Return the [X, Y] coordinate for the center point of the cell that contains the specified text.  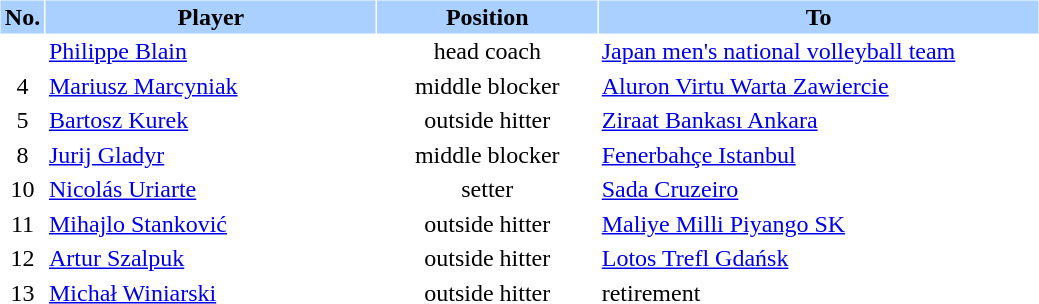
12 [22, 258]
Fenerbahçe Istanbul [819, 154]
Jurij Gladyr [211, 154]
No. [22, 16]
8 [22, 154]
5 [22, 120]
Artur Szalpuk [211, 258]
Sada Cruzeiro [819, 190]
Ziraat Bankası Ankara [819, 120]
Position [487, 16]
Mihajlo Stanković [211, 224]
Philippe Blain [211, 52]
head coach [487, 52]
setter [487, 190]
Player [211, 16]
Lotos Trefl Gdańsk [819, 258]
10 [22, 190]
Aluron Virtu Warta Zawiercie [819, 86]
4 [22, 86]
Japan men's national volleyball team [819, 52]
To [819, 16]
Bartosz Kurek [211, 120]
Nicolás Uriarte [211, 190]
Maliye Milli Piyango SK [819, 224]
Mariusz Marcyniak [211, 86]
11 [22, 224]
